For the text-containing cell, return its midpoint in [X, Y] coordinate format. 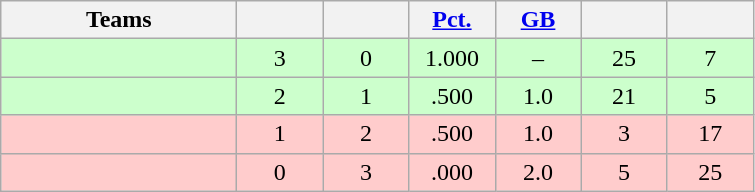
17 [710, 134]
7 [710, 58]
Pct. [452, 20]
21 [624, 96]
2.0 [538, 172]
.000 [452, 172]
– [538, 58]
GB [538, 20]
1.000 [452, 58]
Teams [119, 20]
